Find where the given text appears and provide that cell's center as (X, Y) coordinate. 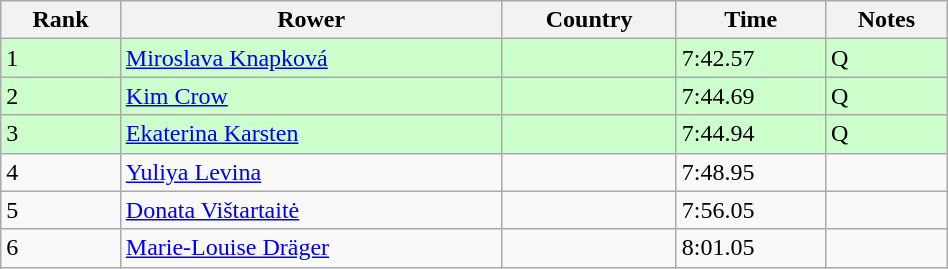
7:56.05 (750, 210)
Donata Vištartaitė (311, 210)
1 (61, 58)
Rank (61, 20)
Kim Crow (311, 96)
Time (750, 20)
3 (61, 134)
7:48.95 (750, 172)
7:42.57 (750, 58)
8:01.05 (750, 248)
Yuliya Levina (311, 172)
Ekaterina Karsten (311, 134)
2 (61, 96)
Miroslava Knapková (311, 58)
5 (61, 210)
Rower (311, 20)
7:44.94 (750, 134)
6 (61, 248)
4 (61, 172)
Country (589, 20)
7:44.69 (750, 96)
Marie-Louise Dräger (311, 248)
Notes (886, 20)
